Locate the cell with the specified text and output its (x, y) center coordinate. 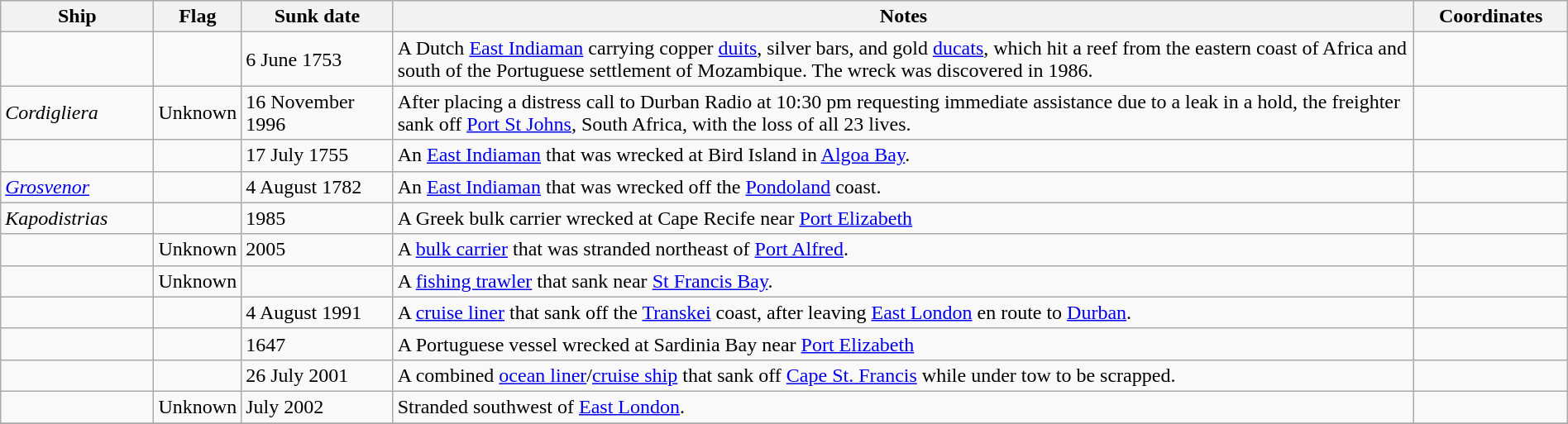
Notes (903, 17)
4 August 1991 (318, 312)
Sunk date (318, 17)
A fishing trawler that sank near St Francis Bay. (903, 281)
1647 (318, 344)
A cruise liner that sank off the Transkei coast, after leaving East London en route to Durban. (903, 312)
An East Indiaman that was wrecked off the Pondoland coast. (903, 187)
Ship (78, 17)
17 July 1755 (318, 155)
July 2002 (318, 407)
26 July 2001 (318, 375)
Kapodistrias (78, 218)
16 November 1996 (318, 112)
A combined ocean liner/cruise ship that sank off Cape St. Francis while under tow to be scrapped. (903, 375)
1985 (318, 218)
Cordigliera (78, 112)
2005 (318, 250)
A Portuguese vessel wrecked at Sardinia Bay near Port Elizabeth (903, 344)
An East Indiaman that was wrecked at Bird Island in Algoa Bay. (903, 155)
Coordinates (1490, 17)
A Greek bulk carrier wrecked at Cape Recife near Port Elizabeth (903, 218)
A bulk carrier that was stranded northeast of Port Alfred. (903, 250)
Grosvenor (78, 187)
Flag (198, 17)
6 June 1753 (318, 60)
Stranded southwest of East London. (903, 407)
4 August 1782 (318, 187)
